From the cell containing the given text, extract its center point as [X, Y] coordinate. 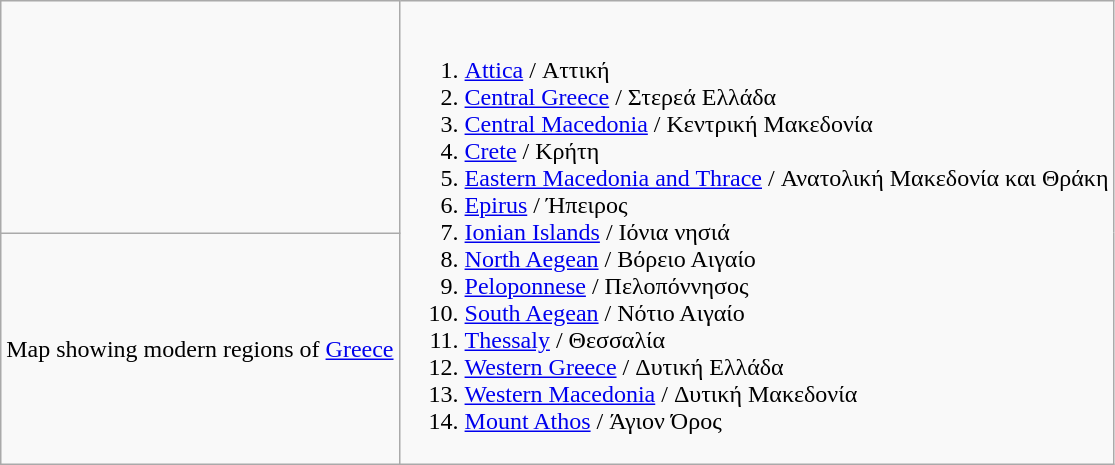
Map showing modern regions of Greece [200, 349]
